Scan for the cell matching the given text and deliver its (X, Y) coordinate at center. 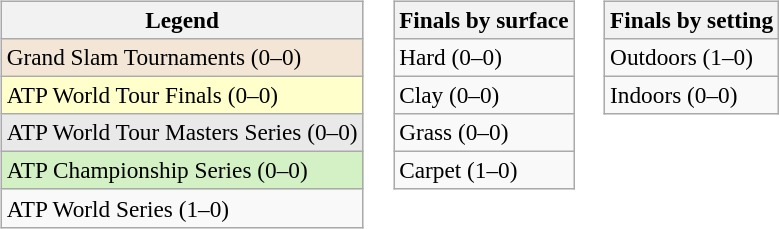
Indoors (0–0) (692, 95)
ATP World Tour Masters Series (0–0) (182, 133)
ATP World Tour Finals (0–0) (182, 95)
Legend (182, 20)
ATP Championship Series (0–0) (182, 171)
Finals by setting (692, 20)
Clay (0–0) (484, 95)
Finals by surface (484, 20)
Grand Slam Tournaments (0–0) (182, 57)
Carpet (1–0) (484, 171)
Hard (0–0) (484, 57)
ATP World Series (1–0) (182, 208)
Outdoors (1–0) (692, 57)
Grass (0–0) (484, 133)
